Find where the given text appears and provide that cell's center as [X, Y] coordinate. 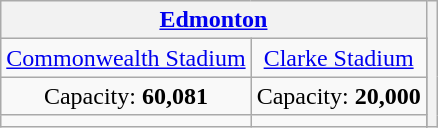
Commonwealth Stadium [126, 58]
Capacity: 20,000 [338, 96]
Clarke Stadium [338, 58]
Edmonton [214, 20]
Capacity: 60,081 [126, 96]
